Scan for the cell matching the given text and deliver its [x, y] coordinate at center. 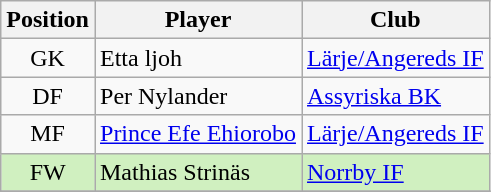
Player [198, 20]
MF [48, 134]
Position [48, 20]
Mathias Strinäs [198, 172]
Norrby IF [396, 172]
Prince Efe Ehiorobo [198, 134]
DF [48, 96]
GK [48, 58]
Assyriska BK [396, 96]
FW [48, 172]
Club [396, 20]
Per Nylander [198, 96]
Etta ljoh [198, 58]
